Identify which cell holds the provided text, then report its (x, y) central coordinate. 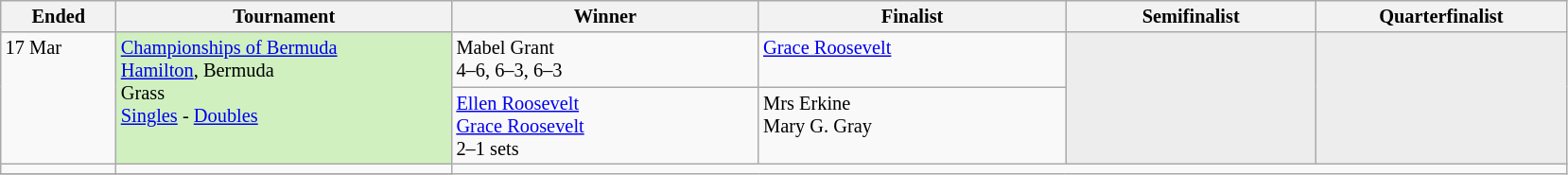
Grace Roosevelt (912, 60)
Ellen Roosevelt Grace Roosevelt2–1 sets (605, 126)
Ended (59, 16)
Winner (605, 16)
Quarterfinalist (1441, 16)
17 Mar (59, 98)
Semifinalist (1192, 16)
Tournament (284, 16)
Championships of BermudaHamilton, BermudaGrassSingles - Doubles (284, 98)
Mrs Erkine Mary G. Gray (912, 126)
Finalist (912, 16)
Mabel Grant4–6, 6–3, 6–3 (605, 60)
